Capture the cell that displays the provided text and extract its [X, Y] central coordinate. 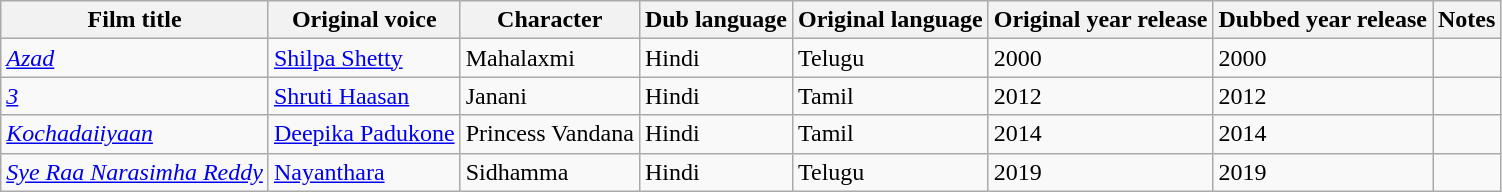
Shruti Haasan [364, 96]
Nayanthara [364, 172]
Original language [890, 20]
Dub language [716, 20]
Character [550, 20]
Janani [550, 96]
Princess Vandana [550, 134]
Original year release [1100, 20]
Mahalaxmi [550, 58]
Sidhamma [550, 172]
Sye Raa Narasimha Reddy [135, 172]
Notes [1466, 20]
Original voice [364, 20]
Kochadaiiyaan [135, 134]
Azad [135, 58]
Shilpa Shetty [364, 58]
Dubbed year release [1322, 20]
Film title [135, 20]
3 [135, 96]
Deepika Padukone [364, 134]
